Search for the cell housing the specified text and yield its [X, Y] center coordinate. 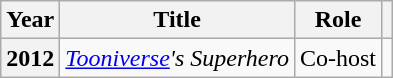
2012 [30, 58]
Title [178, 20]
Co-host [338, 58]
Tooniverse's Superhero [178, 58]
Role [338, 20]
Year [30, 20]
